Detect which cell encompasses the target text, then output its (X, Y) center coordinate. 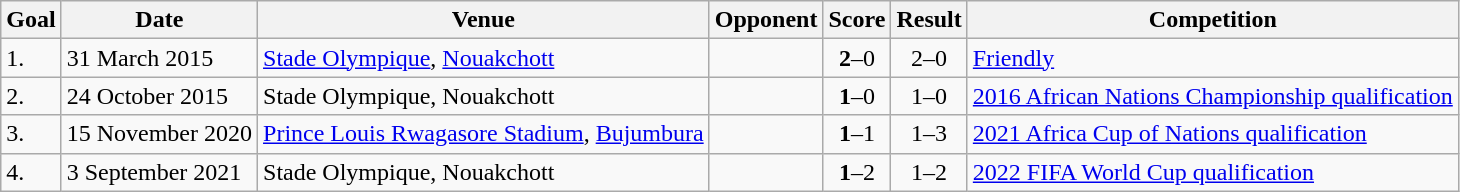
15 November 2020 (159, 134)
Result (929, 20)
Opponent (766, 20)
Prince Louis Rwagasore Stadium, Bujumbura (484, 134)
1. (31, 58)
2022 FIFA World Cup qualification (1212, 172)
24 October 2015 (159, 96)
Venue (484, 20)
1–1 (857, 134)
31 March 2015 (159, 58)
2016 African Nations Championship qualification (1212, 96)
4. (31, 172)
2021 Africa Cup of Nations qualification (1212, 134)
Goal (31, 20)
Friendly (1212, 58)
Competition (1212, 20)
2. (31, 96)
Score (857, 20)
3 September 2021 (159, 172)
1–3 (929, 134)
3. (31, 134)
Date (159, 20)
